Detect which cell encompasses the target text, then output its (x, y) center coordinate. 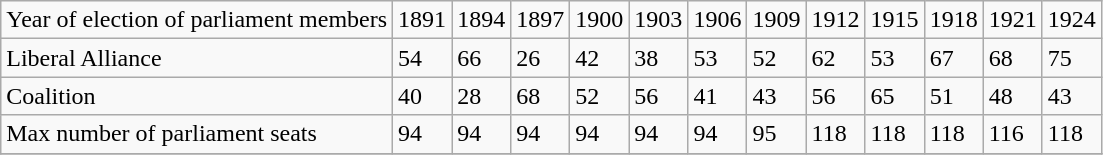
1912 (836, 20)
1921 (1012, 20)
1915 (894, 20)
1900 (600, 20)
65 (894, 96)
1903 (658, 20)
Max number of parliament seats (197, 134)
75 (1072, 58)
38 (658, 58)
116 (1012, 134)
1906 (718, 20)
62 (836, 58)
1891 (422, 20)
Coalition (197, 96)
1909 (776, 20)
Year of election of parliament members (197, 20)
Liberal Alliance (197, 58)
51 (954, 96)
26 (540, 58)
40 (422, 96)
1894 (482, 20)
48 (1012, 96)
28 (482, 96)
42 (600, 58)
41 (718, 96)
67 (954, 58)
1897 (540, 20)
66 (482, 58)
1924 (1072, 20)
54 (422, 58)
1918 (954, 20)
95 (776, 134)
